Determine the [X, Y] coordinate at the center of the cell enclosing the given text.  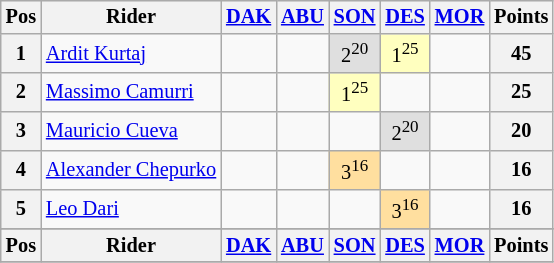
1 [21, 54]
5 [21, 210]
Alexander Chepurko [131, 170]
25 [521, 92]
3 [21, 132]
45 [521, 54]
Mauricio Cueva [131, 132]
20 [521, 132]
Ardit Kurtaj [131, 54]
Massimo Camurri [131, 92]
Leo Dari [131, 210]
4 [21, 170]
2 [21, 92]
